Find where the given text appears and provide that cell's center as (x, y) coordinate. 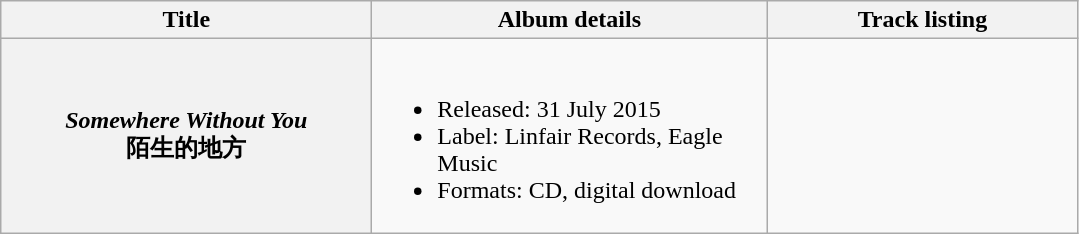
Track listing (922, 20)
Released: 31 July 2015Label: Linfair Records, Eagle MusicFormats: CD, digital download (570, 136)
Title (186, 20)
Album details (570, 20)
Somewhere Without You 陌生的地方 (186, 136)
